Return (X, Y) of the center of cell containing provided text 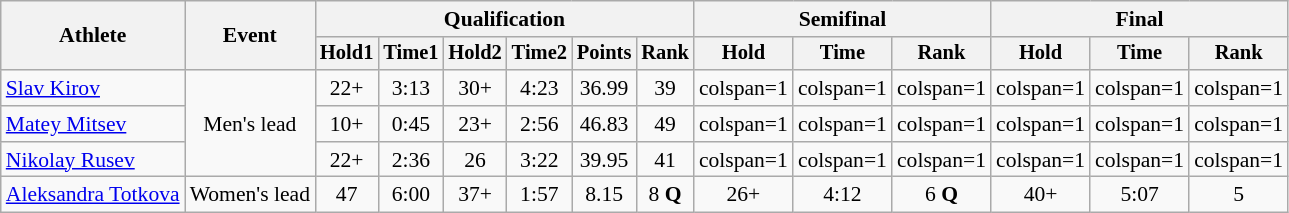
3:22 (540, 160)
0:45 (410, 124)
Semifinal (842, 19)
47 (346, 195)
Qualification (504, 19)
Women's lead (250, 195)
3:13 (410, 88)
Men's lead (250, 124)
26 (474, 160)
Hold2 (474, 54)
41 (665, 160)
8.15 (604, 195)
6 Q (942, 195)
1:57 (540, 195)
Matey Mitsev (93, 124)
Slav Kirov (93, 88)
40+ (1040, 195)
30+ (474, 88)
10+ (346, 124)
8 Q (665, 195)
5 (1238, 195)
39.95 (604, 160)
Time1 (410, 54)
37+ (474, 195)
Nikolay Rusev (93, 160)
4:12 (842, 195)
Hold1 (346, 54)
2:36 (410, 160)
5:07 (1140, 195)
2:56 (540, 124)
Time2 (540, 54)
Aleksandra Totkova (93, 195)
26+ (744, 195)
Event (250, 36)
4:23 (540, 88)
46.83 (604, 124)
Points (604, 54)
Athlete (93, 36)
39 (665, 88)
23+ (474, 124)
49 (665, 124)
Final (1140, 19)
6:00 (410, 195)
36.99 (604, 88)
